Capture the cell that displays the provided text and extract its (x, y) central coordinate. 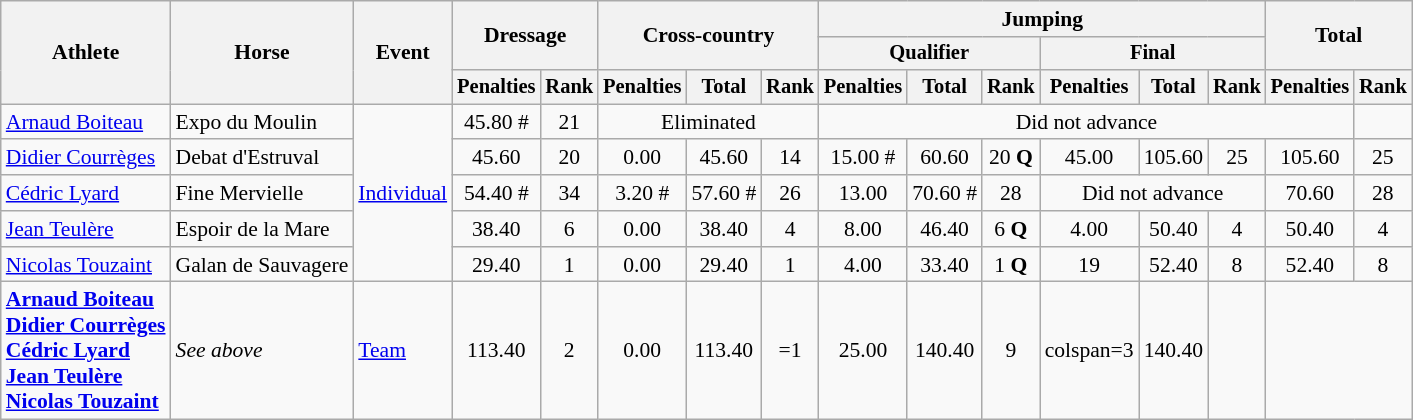
60.60 (944, 158)
Expo du Moulin (262, 122)
46.40 (944, 229)
Galan de Sauvagere (262, 265)
20 Q (1011, 158)
Dressage (525, 36)
1 Q (1011, 265)
70.60 # (944, 193)
Fine Mervielle (262, 193)
Cross-country (708, 36)
45.80 # (496, 122)
Event (402, 52)
6 Q (1011, 229)
colspan=3 (1090, 351)
Didier Courrèges (86, 158)
33.40 (944, 265)
2 (569, 351)
Debat d'Estruval (262, 158)
Cédric Lyard (86, 193)
25.00 (863, 351)
26 (790, 193)
Nicolas Touzaint (86, 265)
34 (569, 193)
21 (569, 122)
57.60 # (724, 193)
See above (262, 351)
54.40 # (496, 193)
Espoir de la Mare (262, 229)
70.60 (1310, 193)
Jumping (1042, 19)
Qualifier (930, 54)
6 (569, 229)
3.20 # (642, 193)
Jean Teulère (86, 229)
Athlete (86, 52)
15.00 # (863, 158)
Arnaud BoiteauDidier CourrègesCédric LyardJean TeulèreNicolas Touzaint (86, 351)
19 (1090, 265)
8.00 (863, 229)
=1 (790, 351)
Individual (402, 193)
Horse (262, 52)
9 (1011, 351)
Eliminated (708, 122)
20 (569, 158)
Final (1153, 54)
45.00 (1090, 158)
14 (790, 158)
Arnaud Boiteau (86, 122)
13.00 (863, 193)
Team (402, 351)
